Provide the [X, Y] coordinate of the cell's center where the given text is located.  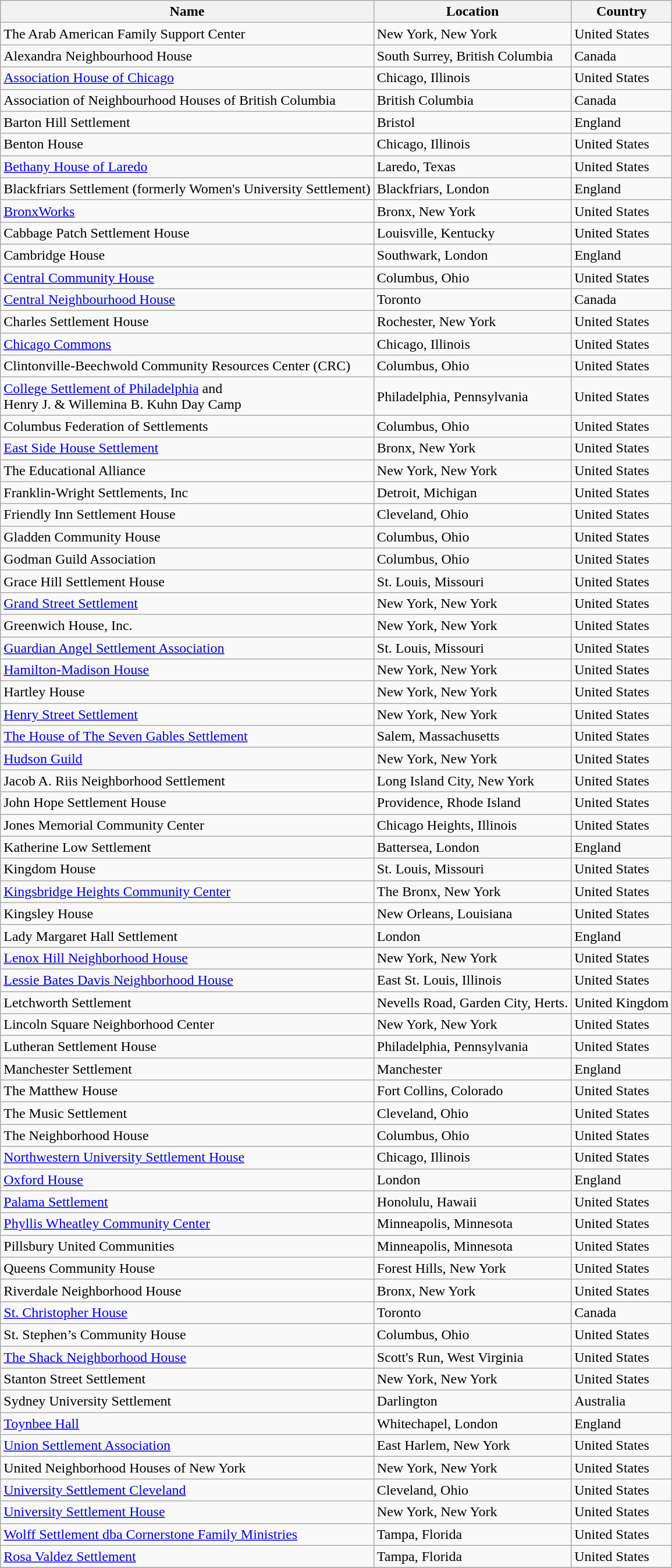
Oxford House [187, 1180]
Honolulu, Hawaii [472, 1202]
The Neighborhood House [187, 1135]
Central Neighbourhood House [187, 300]
Kingdom House [187, 869]
Lessie Bates Davis Neighborhood House [187, 980]
East Harlem, New York [472, 1446]
Association of Neighbourhood Houses of British Columbia [187, 100]
Scott's Run, West Virginia [472, 1357]
Benton House [187, 144]
Laredo, Texas [472, 167]
Jones Memorial Community Center [187, 825]
Columbus Federation of Settlements [187, 426]
Forest Hills, New York [472, 1268]
Stanton Street Settlement [187, 1379]
Wolff Settlement dba Cornerstone Family Ministries [187, 1534]
Jacob A. Riis Neighborhood Settlement [187, 781]
Chicago Commons [187, 344]
Louisville, Kentucky [472, 233]
University Settlement House [187, 1512]
Salem, Massachusetts [472, 737]
The Arab American Family Support Center [187, 34]
Clintonville-Beechwold Community Resources Center (CRC) [187, 366]
Hamilton-Madison House [187, 670]
St. Stephen’s Community House [187, 1335]
Grace Hill Settlement House [187, 581]
Rochester, New York [472, 322]
Whitechapel, London [472, 1424]
Central Community House [187, 278]
BronxWorks [187, 211]
The Matthew House [187, 1091]
Pillsbury United Communities [187, 1246]
Alexandra Neighbourhood House [187, 56]
The Shack Neighborhood House [187, 1357]
Southwark, London [472, 255]
Phyllis Wheatley Community Center [187, 1224]
Association House of Chicago [187, 78]
Toynbee Hall [187, 1424]
The House of The Seven Gables Settlement [187, 737]
Queens Community House [187, 1268]
Blackfriars Settlement (formerly Women's University Settlement) [187, 189]
Union Settlement Association [187, 1446]
Detroit, Michigan [472, 493]
United Kingdom [621, 1002]
Australia [621, 1401]
Guardian Angel Settlement Association [187, 648]
Sydney University Settlement [187, 1401]
Grand Street Settlement [187, 603]
Franklin-Wright Settlements, Inc [187, 493]
United Neighborhood Houses of New York [187, 1468]
Cabbage Patch Settlement House [187, 233]
Lenox Hill Neighborhood House [187, 958]
Greenwich House, Inc. [187, 625]
The Music Settlement [187, 1113]
Lady Margaret Hall Settlement [187, 936]
Riverdale Neighborhood House [187, 1290]
Hudson Guild [187, 759]
Name [187, 12]
Long Island City, New York [472, 781]
Nevells Road, Garden City, Herts. [472, 1002]
St. Christopher House [187, 1312]
Palama Settlement [187, 1202]
Darlington [472, 1401]
Barton Hill Settlement [187, 122]
Kingsbridge Heights Community Center [187, 891]
Katherine Low Settlement [187, 847]
Northwestern University Settlement House [187, 1158]
Battersea, London [472, 847]
Cambridge House [187, 255]
John Hope Settlement House [187, 803]
Gladden Community House [187, 537]
Godman Guild Association [187, 559]
New Orleans, Louisiana [472, 914]
The Educational Alliance [187, 470]
Lutheran Settlement House [187, 1047]
The Bronx, New York [472, 891]
Friendly Inn Settlement House [187, 515]
Lincoln Square Neighborhood Center [187, 1025]
East St. Louis, Illinois [472, 980]
College Settlement of Philadelphia andHenry J. & Willemina B. Kuhn Day Camp [187, 396]
East Side House Settlement [187, 448]
Manchester [472, 1069]
South Surrey, British Columbia [472, 56]
Henry Street Settlement [187, 714]
Hartley House [187, 692]
Blackfriars, London [472, 189]
British Columbia [472, 100]
Rosa Valdez Settlement [187, 1556]
Manchester Settlement [187, 1069]
Bethany House of Laredo [187, 167]
Country [621, 12]
Providence, Rhode Island [472, 803]
Bristol [472, 122]
Kingsley House [187, 914]
University Settlement Cleveland [187, 1490]
Charles Settlement House [187, 322]
Fort Collins, Colorado [472, 1091]
Location [472, 12]
Chicago Heights, Illinois [472, 825]
Letchworth Settlement [187, 1002]
